Scan for the cell matching the given text and deliver its (X, Y) coordinate at center. 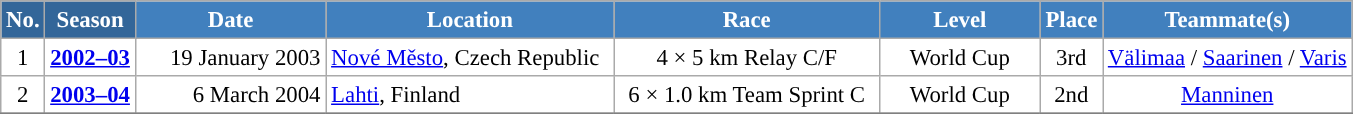
Nové Město, Czech Republic (470, 58)
2 (23, 95)
Manninen (1228, 95)
2nd (1071, 95)
3rd (1071, 58)
4 × 5 km Relay C/F (747, 58)
Level (960, 20)
Välimaa / Saarinen / Varis (1228, 58)
Lahti, Finland (470, 95)
6 March 2004 (230, 95)
2003–04 (90, 95)
No. (23, 20)
Date (230, 20)
1 (23, 58)
19 January 2003 (230, 58)
6 × 1.0 km Team Sprint C (747, 95)
2002–03 (90, 58)
Season (90, 20)
Place (1071, 20)
Location (470, 20)
Race (747, 20)
Teammate(s) (1228, 20)
